Scan for the cell matching the given text and deliver its (x, y) coordinate at center. 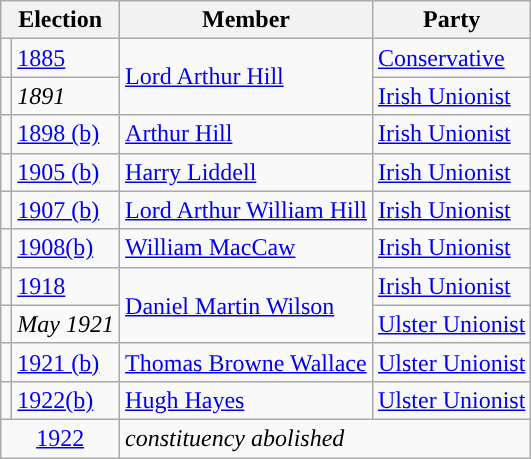
1922(b) (66, 400)
1898 (b) (66, 134)
Thomas Browne Wallace (246, 362)
William MacCaw (246, 248)
Lord Arthur William Hill (246, 210)
1907 (b) (66, 210)
Election (60, 20)
constituency abolished (326, 438)
1918 (66, 286)
Harry Liddell (246, 172)
1921 (b) (66, 362)
1885 (66, 58)
Party (451, 20)
1905 (b) (66, 172)
Daniel Martin Wilson (246, 305)
May 1921 (66, 324)
1922 (60, 438)
1891 (66, 96)
Arthur Hill (246, 134)
1908(b) (66, 248)
Conservative (451, 58)
Hugh Hayes (246, 400)
Member (246, 20)
Lord Arthur Hill (246, 77)
